Provide the (X, Y) coordinate of the cell's center where the given text is located.  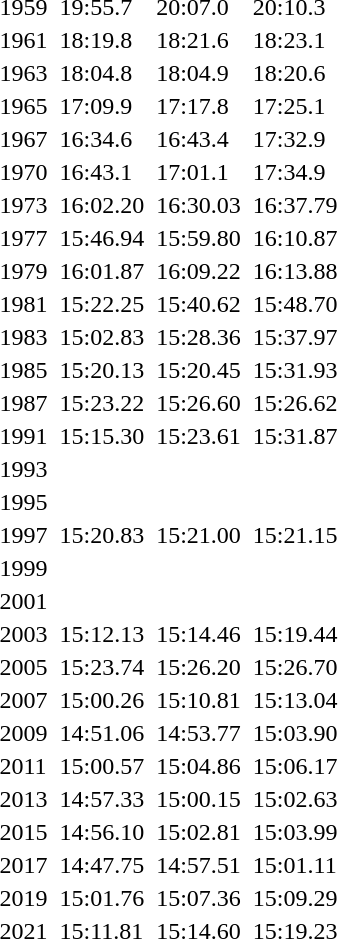
16:34.6 (102, 139)
15:23.22 (102, 403)
14:53.77 (199, 733)
14:56.10 (102, 832)
15:46.94 (102, 238)
15:20.13 (102, 370)
15:00.15 (199, 799)
15:23.61 (199, 436)
18:19.8 (102, 40)
17:17.8 (199, 106)
16:43.4 (199, 139)
16:09.22 (199, 271)
16:02.20 (102, 205)
14:57.51 (199, 865)
15:20.45 (199, 370)
15:07.36 (199, 898)
14:47.75 (102, 865)
15:10.81 (199, 700)
15:15.30 (102, 436)
18:04.8 (102, 73)
15:02.81 (199, 832)
15:28.36 (199, 337)
15:26.60 (199, 403)
17:09.9 (102, 106)
16:43.1 (102, 172)
16:30.03 (199, 205)
16:01.87 (102, 271)
18:04.9 (199, 73)
15:26.20 (199, 667)
15:00.26 (102, 700)
15:20.83 (102, 535)
15:02.83 (102, 337)
15:00.57 (102, 766)
14:57.33 (102, 799)
15:14.46 (199, 634)
15:40.62 (199, 304)
15:12.13 (102, 634)
15:59.80 (199, 238)
18:21.6 (199, 40)
15:22.25 (102, 304)
15:01.76 (102, 898)
17:01.1 (199, 172)
15:23.74 (102, 667)
15:04.86 (199, 766)
15:21.00 (199, 535)
14:51.06 (102, 733)
